Return the [X, Y] coordinate for the center point of the cell that contains the specified text.  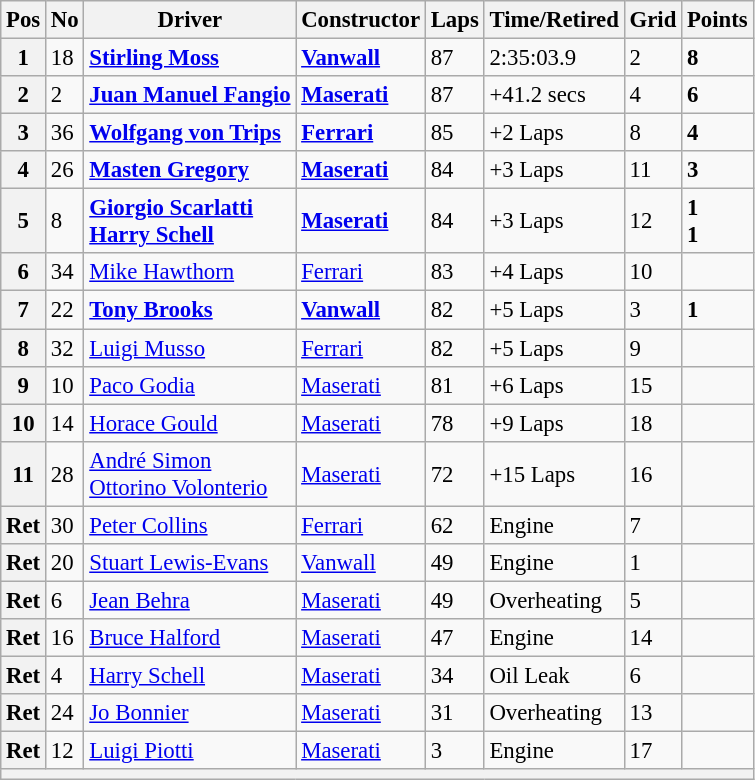
+9 Laps [554, 423]
Constructor [361, 20]
+2 Laps [554, 133]
Giorgio Scarlatti Harry Schell [190, 222]
Tony Brooks [190, 310]
Jo Bonnier [190, 713]
30 [65, 525]
Points [718, 20]
2:35:03.9 [554, 58]
Oil Leak [554, 675]
85 [454, 133]
62 [454, 525]
Luigi Musso [190, 348]
Jean Behra [190, 600]
83 [454, 273]
Stuart Lewis-Evans [190, 563]
Laps [454, 20]
13 [652, 713]
+4 Laps [554, 273]
47 [454, 638]
Harry Schell [190, 675]
+6 Laps [554, 385]
Mike Hawthorn [190, 273]
20 [65, 563]
André Simon Ottorino Volonterio [190, 474]
Pos [24, 20]
Driver [190, 20]
Juan Manuel Fangio [190, 95]
Horace Gould [190, 423]
Luigi Piotti [190, 751]
Bruce Halford [190, 638]
No [65, 20]
26 [65, 170]
24 [65, 713]
17 [652, 751]
Wolfgang von Trips [190, 133]
28 [65, 474]
15 [652, 385]
72 [454, 474]
81 [454, 385]
+15 Laps [554, 474]
Time/Retired [554, 20]
Peter Collins [190, 525]
78 [454, 423]
22 [65, 310]
Paco Godia [190, 385]
36 [65, 133]
32 [65, 348]
Masten Gregory [190, 170]
31 [454, 713]
+41.2 secs [554, 95]
Stirling Moss [190, 58]
Grid [652, 20]
